Return (X, Y) of the center of cell containing provided text 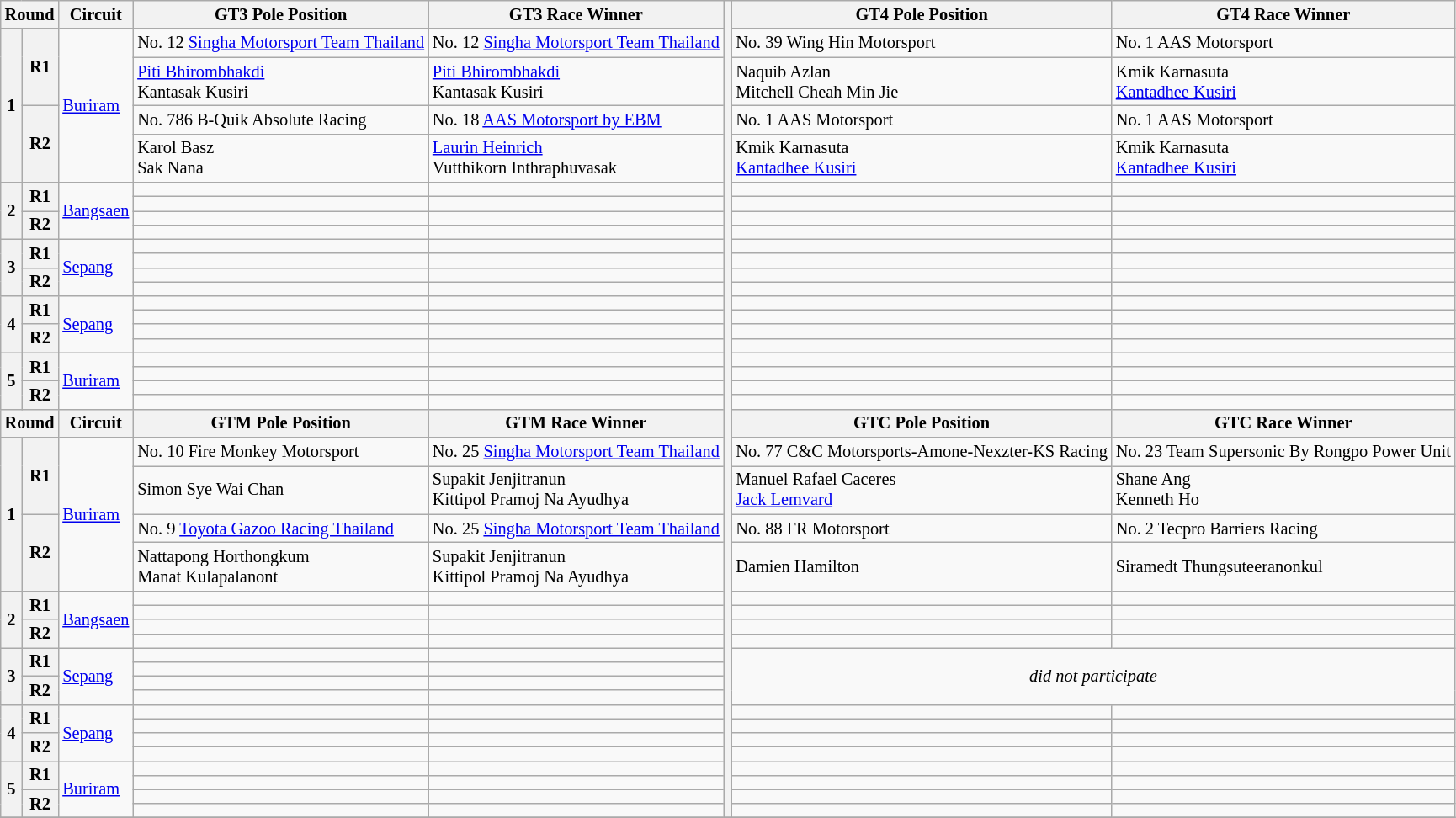
Manuel Rafael Caceres Jack Lemvard (922, 490)
GT4 Race Winner (1283, 14)
No. 786 B-Quik Absolute Racing (281, 120)
GTM Race Winner (576, 423)
No. 2 Tecpro Barriers Racing (1283, 529)
Simon Sye Wai Chan (281, 490)
did not participate (1092, 675)
No. 39 Wing Hin Motorsport (922, 43)
No. 88 FR Motorsport (922, 529)
GTM Pole Position (281, 423)
GTC Race Winner (1283, 423)
GT3 Pole Position (281, 14)
No. 10 Fire Monkey Motorsport (281, 452)
Shane Ang Kenneth Ho (1283, 490)
Laurin Heinrich Vutthikorn Inthraphuvasak (576, 158)
Nattapong Horthongkum Manat Kulapalanont (281, 566)
GTC Pole Position (922, 423)
No. 23 Team Supersonic By Rongpo Power Unit (1283, 452)
Karol Basz Sak Nana (281, 158)
No. 9 Toyota Gazoo Racing Thailand (281, 529)
GT3 Race Winner (576, 14)
No. 18 AAS Motorsport by EBM (576, 120)
Damien Hamilton (922, 566)
No. 77 C&C Motorsports-Amone-Nexzter-KS Racing (922, 452)
Siramedt Thungsuteeranonkul (1283, 566)
GT4 Pole Position (922, 14)
Naquib Azlan Mitchell Cheah Min Jie (922, 82)
